Provide the [X, Y] coordinate of the cell's center where the given text is located.  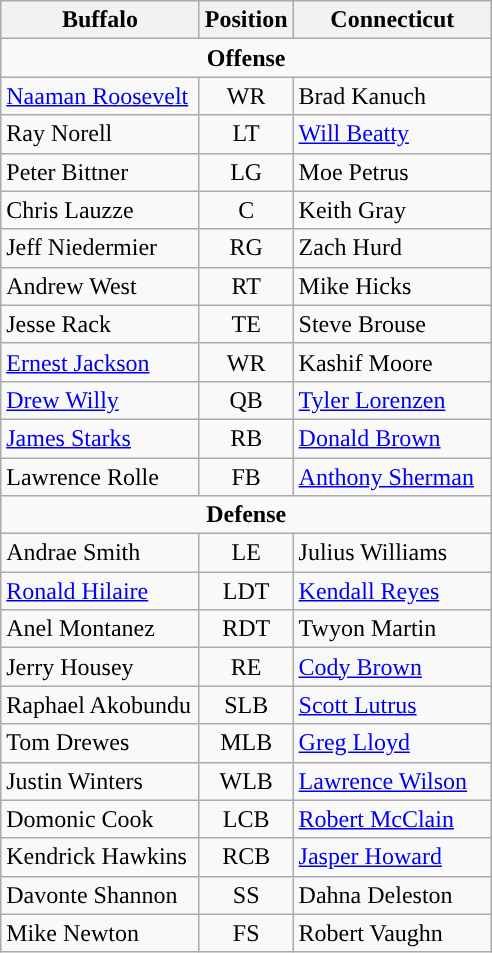
Twyon Martin [392, 629]
Connecticut [392, 20]
Buffalo [100, 20]
Will Beatty [392, 134]
Dahna Deleston [392, 895]
Defense [246, 515]
Scott Lutrus [392, 705]
Kendall Reyes [392, 591]
Jesse Rack [100, 324]
Ronald Hilaire [100, 591]
Lawrence Rolle [100, 477]
Peter Bittner [100, 172]
Tom Drewes [100, 743]
Moe Petrus [392, 172]
Ray Norell [100, 134]
FB [246, 477]
Chris Lauzze [100, 210]
Mike Hicks [392, 286]
Anel Montanez [100, 629]
Robert McClain [392, 819]
Steve Brouse [392, 324]
Keith Gray [392, 210]
Kashif Moore [392, 362]
Position [246, 20]
TE [246, 324]
Domonic Cook [100, 819]
RT [246, 286]
Ernest Jackson [100, 362]
LT [246, 134]
James Starks [100, 438]
Mike Newton [100, 933]
RG [246, 248]
RDT [246, 629]
Naaman Roosevelt [100, 96]
Julius Williams [392, 553]
Kendrick Hawkins [100, 857]
Jasper Howard [392, 857]
Brad Kanuch [392, 96]
Drew Willy [100, 400]
Robert Vaughn [392, 933]
Raphael Akobundu [100, 705]
Tyler Lorenzen [392, 400]
SLB [246, 705]
Greg Lloyd [392, 743]
LDT [246, 591]
RCB [246, 857]
Jerry Housey [100, 667]
Davonte Shannon [100, 895]
LCB [246, 819]
LG [246, 172]
WLB [246, 781]
Offense [246, 58]
Zach Hurd [392, 248]
Lawrence Wilson [392, 781]
LE [246, 553]
Justin Winters [100, 781]
QB [246, 400]
RB [246, 438]
SS [246, 895]
C [246, 210]
Jeff Niedermier [100, 248]
RE [246, 667]
Cody Brown [392, 667]
Donald Brown [392, 438]
Andrae Smith [100, 553]
FS [246, 933]
Anthony Sherman [392, 477]
MLB [246, 743]
Andrew West [100, 286]
